Locate the cell with the specified text and output its [x, y] center coordinate. 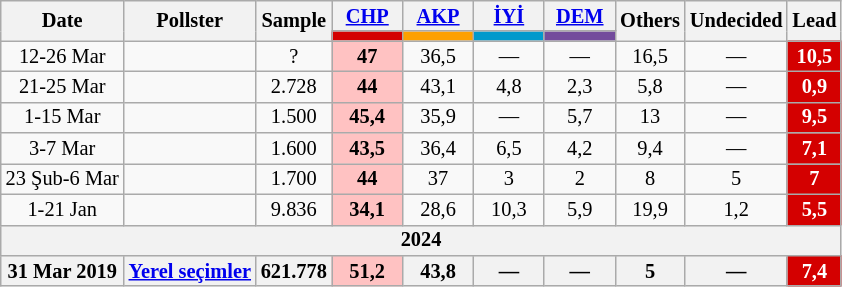
9.836 [294, 210]
47 [368, 56]
36,4 [438, 148]
1.700 [294, 178]
6,5 [508, 148]
621.778 [294, 270]
2.728 [294, 86]
Lead [814, 20]
3 [508, 178]
9,5 [814, 118]
2 [580, 178]
5,7 [580, 118]
Yerel seçimler [190, 270]
13 [650, 118]
4,8 [508, 86]
19,9 [650, 210]
5,9 [580, 210]
34,1 [368, 210]
Pollster [190, 20]
İYİ [508, 16]
35,9 [438, 118]
12-26 Mar [62, 56]
2024 [422, 240]
43,8 [438, 270]
9,4 [650, 148]
45,4 [368, 118]
Undecided [736, 20]
2,3 [580, 86]
1,2 [736, 210]
10,3 [508, 210]
8 [650, 178]
43,5 [368, 148]
3-7 Mar [62, 148]
28,6 [438, 210]
? [294, 56]
16,5 [650, 56]
23 Şub-6 Mar [62, 178]
21-25 Mar [62, 86]
51,2 [368, 270]
7 [814, 178]
36,5 [438, 56]
31 Mar 2019 [62, 270]
0,9 [814, 86]
CHP [368, 16]
1-21 Jan [62, 210]
Date [62, 20]
4,2 [580, 148]
AKP [438, 16]
DEM [580, 16]
5,8 [650, 86]
37 [438, 178]
1.600 [294, 148]
10,5 [814, 56]
5,5 [814, 210]
7,1 [814, 148]
Others [650, 20]
1.500 [294, 118]
Sample [294, 20]
1-15 Mar [62, 118]
43,1 [438, 86]
7,4 [814, 270]
